Scan for the cell matching the given text and deliver its [X, Y] coordinate at center. 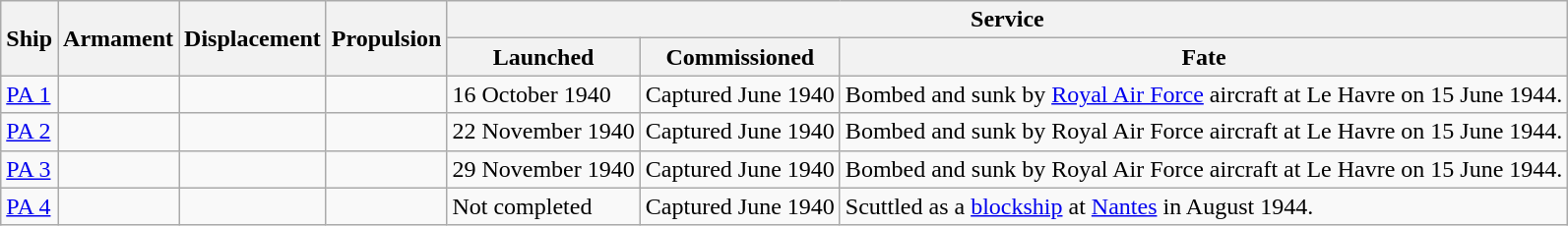
Displacement [253, 38]
Launched [543, 57]
Not completed [543, 206]
16 October 1940 [543, 94]
PA 1 [30, 94]
22 November 1940 [543, 132]
Service [1008, 20]
Scuttled as a blockship at Nantes in August 1944. [1204, 206]
PA 3 [30, 169]
Propulsion [386, 38]
29 November 1940 [543, 169]
Fate [1204, 57]
PA 4 [30, 206]
Commissioned [740, 57]
PA 2 [30, 132]
Ship [30, 38]
Armament [118, 38]
